Return the [x, y] coordinate for the center point of the cell that contains the specified text.  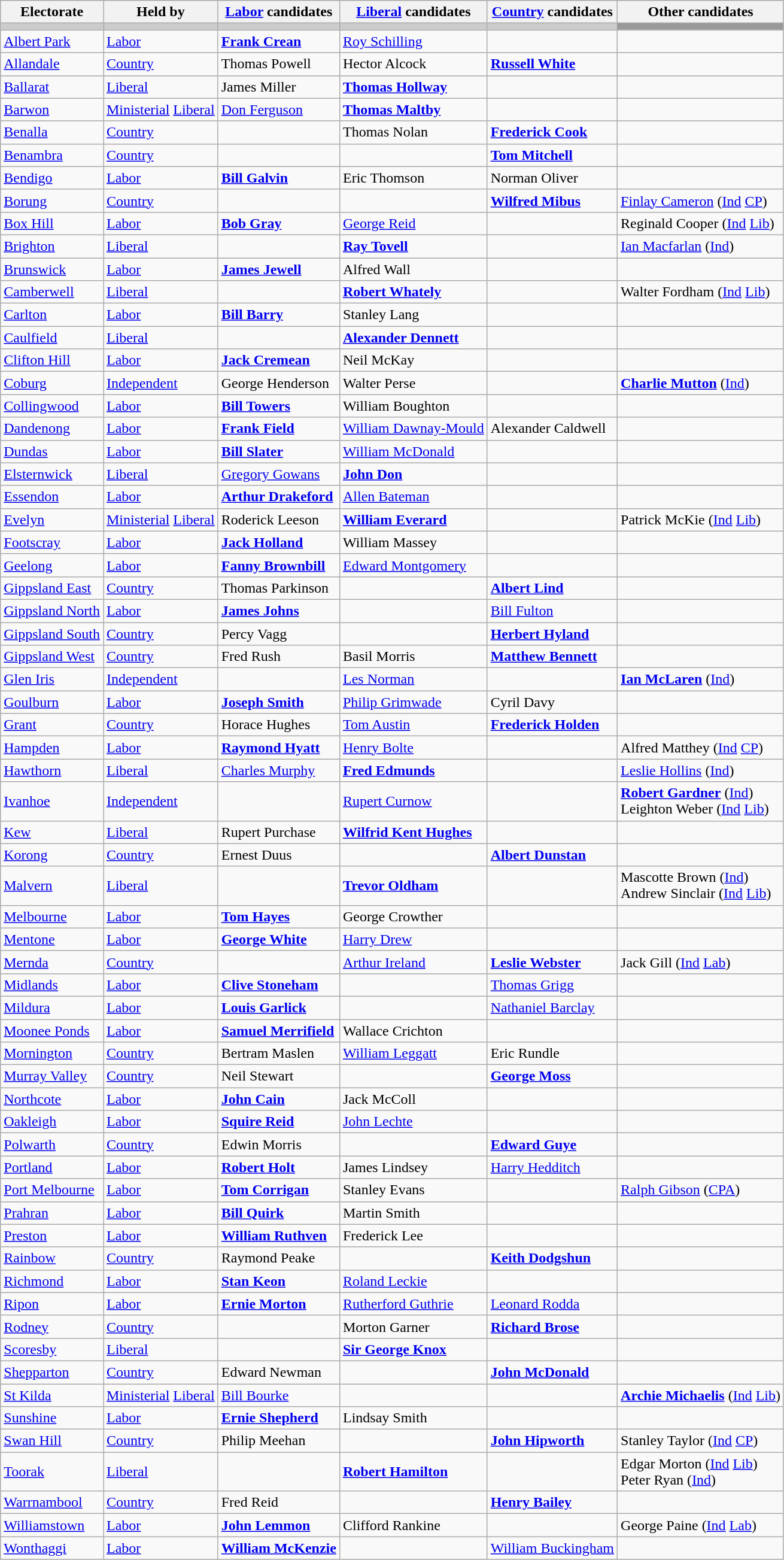
Don Ferguson [279, 110]
Toorak [52, 1471]
Bill Slater [279, 451]
Walter Fordham (Ind Lib) [701, 292]
Roy Schilling [413, 41]
Wonthaggi [52, 1548]
Bill Fulton [552, 611]
Rodney [52, 1327]
Elsternwick [52, 474]
Frank Field [279, 429]
Albert Park [52, 41]
Clive Stoneham [279, 985]
Williamstown [52, 1525]
Frank Crean [279, 41]
Ernie Shepherd [279, 1418]
Thomas Parkinson [279, 588]
Ivanhoe [52, 801]
Hawthorn [52, 770]
John Don [413, 474]
Alfred Wall [413, 269]
William Boughton [413, 406]
Liberal candidates [413, 12]
William Dawnay-Mould [413, 429]
Lindsay Smith [413, 1418]
Borung [52, 201]
Thomas Grigg [552, 985]
Henry Bailey [552, 1503]
Leslie Webster [552, 962]
Korong [52, 855]
Ralph Gibson (CPA) [701, 1190]
Louis Garlick [279, 1007]
Alexander Caldwell [552, 429]
Bob Gray [279, 223]
Swan Hill [52, 1441]
Eric Thomson [413, 178]
Fred Edmunds [413, 770]
Scoresby [52, 1349]
Hampden [52, 748]
Jack Gill (Ind Lab) [701, 962]
Dundas [52, 451]
Rupert Purchase [279, 832]
Rupert Curnow [413, 801]
Northcote [52, 1099]
Tom Hayes [279, 916]
Melbourne [52, 916]
Malvern [52, 886]
Goulburn [52, 702]
Harry Drew [413, 939]
Clifton Hill [52, 360]
Ray Tovell [413, 246]
Leonard Rodda [552, 1304]
Leslie Hollins (Ind) [701, 770]
Charlie Mutton (Ind) [701, 383]
William Everard [413, 520]
James Lindsey [413, 1167]
Finlay Cameron (Ind CP) [701, 201]
Gippsland West [52, 657]
Albert Dunstan [552, 855]
St Kilda [52, 1395]
Alexander Dennett [413, 338]
John Lemmon [279, 1525]
John Cain [279, 1099]
Samuel Merrifield [279, 1030]
Charles Murphy [279, 770]
Other candidates [701, 12]
William McKenzie [279, 1548]
Alfred Matthey (Ind CP) [701, 748]
Collingwood [52, 406]
Camberwell [52, 292]
John Lechte [413, 1122]
William Leggatt [413, 1054]
Raymond Peake [279, 1258]
Murray Valley [52, 1076]
Stan Keon [279, 1281]
Tom Corrigan [279, 1190]
Ian McLaren (Ind) [701, 679]
Mascotte Brown (Ind) Andrew Sinclair (Ind Lib) [701, 886]
Robert Hamilton [413, 1471]
Morton Garner [413, 1327]
Herbert Hyland [552, 634]
Thomas Hollway [413, 87]
Wilfrid Kent Hughes [413, 832]
Edward Guye [552, 1145]
Clifford Rankine [413, 1525]
Reginald Cooper (Ind Lib) [701, 223]
Walter Perse [413, 383]
Preston [52, 1236]
Squire Reid [279, 1122]
Shepparton [52, 1372]
James Miller [279, 87]
Stanley Evans [413, 1190]
Thomas Nolan [413, 132]
Edward Newman [279, 1372]
Tom Austin [413, 725]
Box Hill [52, 223]
Geelong [52, 565]
Allandale [52, 64]
Ripon [52, 1304]
Patrick McKie (Ind Lib) [701, 520]
Warrnambool [52, 1503]
Essendon [52, 497]
Norman Oliver [552, 178]
Ernest Duus [279, 855]
Held by [160, 12]
Polwarth [52, 1145]
Jack McColl [413, 1099]
Portland [52, 1167]
Frederick Cook [552, 132]
Fred Reid [279, 1503]
Jack Cremean [279, 360]
Archie Michaelis (Ind Lib) [701, 1395]
Gippsland South [52, 634]
George Crowther [413, 916]
Ballarat [52, 87]
Martin Smith [413, 1213]
Edwin Morris [279, 1145]
Gippsland East [52, 588]
Hector Alcock [413, 64]
Gregory Gowans [279, 474]
Russell White [552, 64]
Prahran [52, 1213]
Neil Stewart [279, 1076]
Frederick Holden [552, 725]
Evelyn [52, 520]
Joseph Smith [279, 702]
Horace Hughes [279, 725]
Dandenong [52, 429]
Allen Bateman [413, 497]
Mernda [52, 962]
Moonee Ponds [52, 1030]
Bill Barry [279, 315]
Roland Leckie [413, 1281]
Sunshine [52, 1418]
Roderick Leeson [279, 520]
Frederick Lee [413, 1236]
Les Norman [413, 679]
Sir George Knox [413, 1349]
Port Melbourne [52, 1190]
John McDonald [552, 1372]
Footscray [52, 542]
George White [279, 939]
Keith Dodgshun [552, 1258]
Edward Montgomery [413, 565]
Albert Lind [552, 588]
James Jewell [279, 269]
Philip Meehan [279, 1441]
Benalla [52, 132]
George Paine (Ind Lab) [701, 1525]
William Ruthven [279, 1236]
Richmond [52, 1281]
Robert Holt [279, 1167]
Rainbow [52, 1258]
Percy Vagg [279, 634]
Stanley Lang [413, 315]
William Massey [413, 542]
Bertram Maslen [279, 1054]
Coburg [52, 383]
Robert Whately [413, 292]
James Johns [279, 611]
Mildura [52, 1007]
Country candidates [552, 12]
Ian Macfarlan (Ind) [701, 246]
Electorate [52, 12]
Oakleigh [52, 1122]
Brunswick [52, 269]
Bill Quirk [279, 1213]
Nathaniel Barclay [552, 1007]
Thomas Maltby [413, 110]
Mentone [52, 939]
Labor candidates [279, 12]
Bendigo [52, 178]
Wallace Crichton [413, 1030]
Neil McKay [413, 360]
Benambra [52, 155]
Philip Grimwade [413, 702]
Bill Towers [279, 406]
Bill Bourke [279, 1395]
Thomas Powell [279, 64]
Ernie Morton [279, 1304]
Bill Galvin [279, 178]
Cyril Davy [552, 702]
Harry Hedditch [552, 1167]
Brighton [52, 246]
Matthew Bennett [552, 657]
Stanley Taylor (Ind CP) [701, 1441]
William Buckingham [552, 1548]
Carlton [52, 315]
Barwon [52, 110]
Basil Morris [413, 657]
Fanny Brownbill [279, 565]
Jack Holland [279, 542]
Gippsland North [52, 611]
John Hipworth [552, 1441]
Edgar Morton (Ind Lib) Peter Ryan (Ind) [701, 1471]
Caulfield [52, 338]
George Reid [413, 223]
George Henderson [279, 383]
Trevor Oldham [413, 886]
Henry Bolte [413, 748]
Arthur Drakeford [279, 497]
William McDonald [413, 451]
Midlands [52, 985]
Richard Brose [552, 1327]
Mornington [52, 1054]
Tom Mitchell [552, 155]
George Moss [552, 1076]
Glen Iris [52, 679]
Robert Gardner (Ind) Leighton Weber (Ind Lib) [701, 801]
Raymond Hyatt [279, 748]
Rutherford Guthrie [413, 1304]
Grant [52, 725]
Eric Rundle [552, 1054]
Wilfred Mibus [552, 201]
Fred Rush [279, 657]
Kew [52, 832]
Arthur Ireland [413, 962]
